Detect which cell encompasses the target text, then output its [x, y] center coordinate. 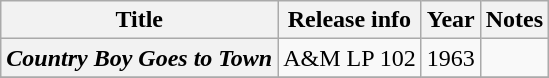
1963 [450, 58]
A&M LP 102 [350, 58]
Title [140, 20]
Country Boy Goes to Town [140, 58]
Year [450, 20]
Notes [514, 20]
Release info [350, 20]
